Capture the cell that displays the provided text and extract its (x, y) central coordinate. 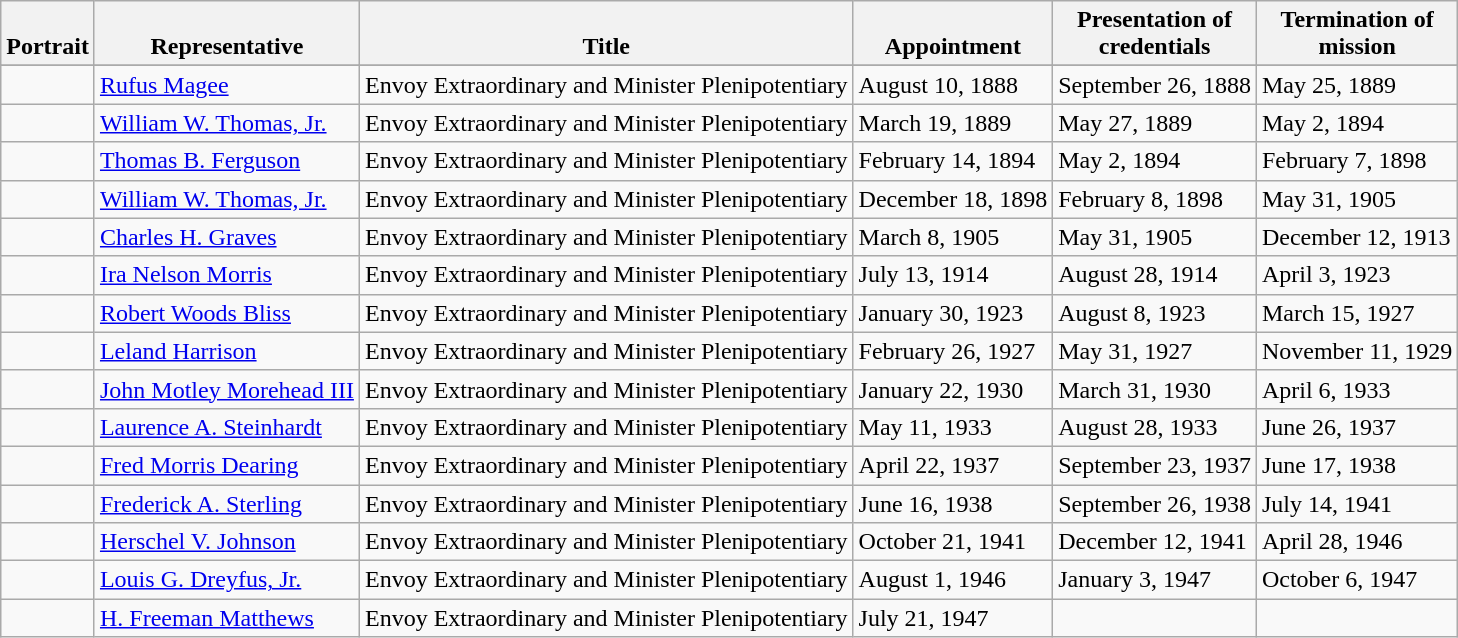
February 7, 1898 (1356, 161)
February 14, 1894 (953, 161)
January 3, 1947 (1155, 580)
May 31, 1927 (1155, 351)
February 26, 1927 (953, 351)
August 8, 1923 (1155, 313)
August 28, 1914 (1155, 275)
H. Freeman Matthews (226, 618)
August 28, 1933 (1155, 427)
Representative (226, 34)
Presentation ofcredentials (1155, 34)
July 21, 1947 (953, 618)
Herschel V. Johnson (226, 542)
October 6, 1947 (1356, 580)
June 17, 1938 (1356, 465)
Louis G. Dreyfus, Jr. (226, 580)
Termination ofmission (1356, 34)
Fred Morris Dearing (226, 465)
Laurence A. Steinhardt (226, 427)
Portrait (48, 34)
November 11, 1929 (1356, 351)
August 1, 1946 (953, 580)
July 14, 1941 (1356, 503)
Title (606, 34)
March 15, 1927 (1356, 313)
June 16, 1938 (953, 503)
December 12, 1913 (1356, 237)
September 26, 1888 (1155, 85)
August 10, 1888 (953, 85)
December 12, 1941 (1155, 542)
Charles H. Graves (226, 237)
April 6, 1933 (1356, 389)
April 28, 1946 (1356, 542)
December 18, 1898 (953, 199)
April 22, 1937 (953, 465)
January 30, 1923 (953, 313)
May 25, 1889 (1356, 85)
Ira Nelson Morris (226, 275)
Leland Harrison (226, 351)
May 27, 1889 (1155, 123)
John Motley Morehead III (226, 389)
September 23, 1937 (1155, 465)
Frederick A. Sterling (226, 503)
May 11, 1933 (953, 427)
January 22, 1930 (953, 389)
April 3, 1923 (1356, 275)
Rufus Magee (226, 85)
Thomas B. Ferguson (226, 161)
March 8, 1905 (953, 237)
June 26, 1937 (1356, 427)
Appointment (953, 34)
September 26, 1938 (1155, 503)
Robert Woods Bliss (226, 313)
March 19, 1889 (953, 123)
February 8, 1898 (1155, 199)
March 31, 1930 (1155, 389)
October 21, 1941 (953, 542)
July 13, 1914 (953, 275)
